Extract the [X, Y] coordinate from the center of the cell holding the provided text.  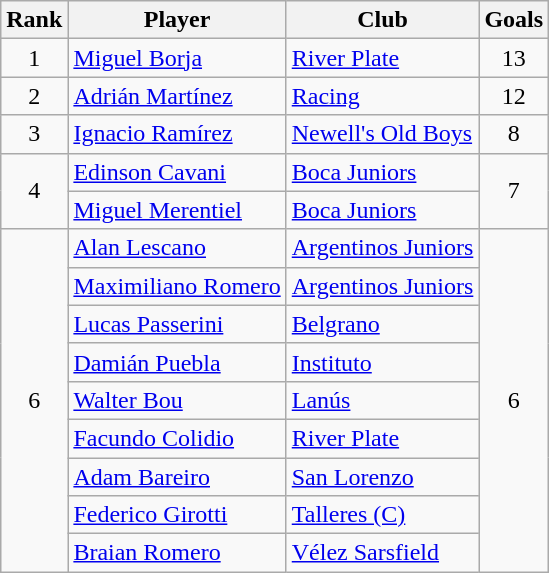
3 [34, 134]
Lucas Passerini [177, 324]
Adam Bareiro [177, 477]
Walter Bou [177, 400]
Newell's Old Boys [382, 134]
2 [34, 96]
13 [514, 58]
4 [34, 191]
Player [177, 20]
Club [382, 20]
Miguel Borja [177, 58]
Racing [382, 96]
Instituto [382, 362]
Belgrano [382, 324]
Vélez Sarsfield [382, 553]
Damián Puebla [177, 362]
San Lorenzo [382, 477]
Maximiliano Romero [177, 286]
Edinson Cavani [177, 172]
Facundo Colidio [177, 438]
Alan Lescano [177, 248]
Ignacio Ramírez [177, 134]
Goals [514, 20]
Rank [34, 20]
Talleres (C) [382, 515]
8 [514, 134]
Miguel Merentiel [177, 210]
7 [514, 191]
Braian Romero [177, 553]
1 [34, 58]
Federico Girotti [177, 515]
12 [514, 96]
Lanús [382, 400]
Adrián Martínez [177, 96]
